Find where the given text appears and provide that cell's center as [X, Y] coordinate. 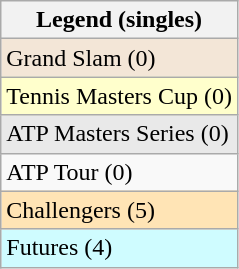
Futures (4) [120, 248]
ATP Masters Series (0) [120, 134]
Grand Slam (0) [120, 58]
ATP Tour (0) [120, 172]
Legend (singles) [120, 20]
Challengers (5) [120, 210]
Tennis Masters Cup (0) [120, 96]
